Pinpoint the cell where the given text exists, returning its (X, Y) midpoint coordinate. 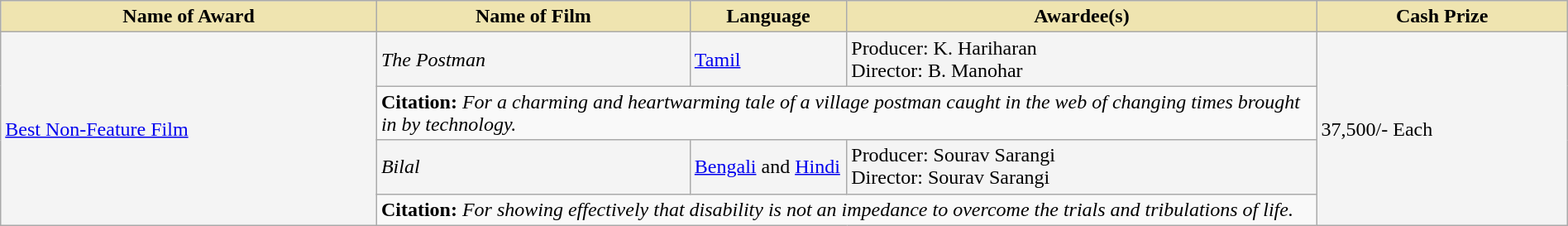
Producer: Sourav SarangiDirector: Sourav Sarangi (1082, 167)
Producer: K. HariharanDirector: B. Manohar (1082, 60)
Cash Prize (1442, 17)
37,500/- Each (1442, 129)
Bengali and Hindi (767, 167)
Language (767, 17)
Name of Film (533, 17)
Citation: For a charming and heartwarming tale of a village postman caught in the web of changing times brought in by technology. (847, 113)
Best Non-Feature Film (189, 129)
Tamil (767, 60)
Citation: For showing effectively that disability is not an impedance to overcome the trials and tribulations of life. (847, 209)
Bilal (533, 167)
The Postman (533, 60)
Name of Award (189, 17)
Awardee(s) (1082, 17)
